Output the (x, y) coordinate of the center of the cell containing the given text.  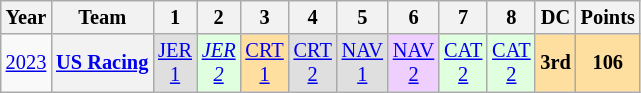
2 (219, 17)
Points (608, 17)
7 (463, 17)
JER1 (175, 63)
5 (362, 17)
NAV2 (414, 63)
JER2 (219, 63)
2023 (26, 63)
NAV1 (362, 63)
Team (102, 17)
3rd (555, 63)
3 (264, 17)
US Racing (102, 63)
CRT2 (313, 63)
106 (608, 63)
Year (26, 17)
CRT1 (264, 63)
1 (175, 17)
4 (313, 17)
6 (414, 17)
8 (511, 17)
DC (555, 17)
